Pinpoint the cell where the given text exists, returning its [X, Y] midpoint coordinate. 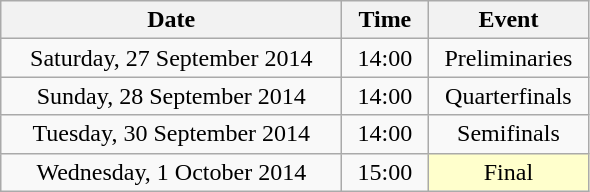
Wednesday, 1 October 2014 [172, 172]
15:00 [385, 172]
Date [172, 20]
Saturday, 27 September 2014 [172, 58]
Sunday, 28 September 2014 [172, 96]
Semifinals [508, 134]
Preliminaries [508, 58]
Event [508, 20]
Time [385, 20]
Quarterfinals [508, 96]
Final [508, 172]
Tuesday, 30 September 2014 [172, 134]
